Find where the given text appears and provide that cell's center as (x, y) coordinate. 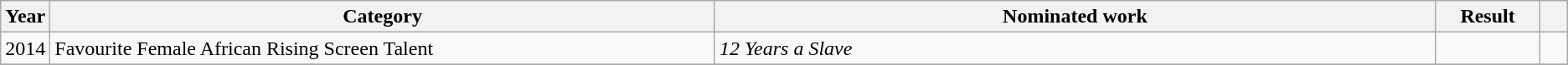
Favourite Female African Rising Screen Talent (383, 48)
12 Years a Slave (1075, 48)
Year (25, 17)
2014 (25, 48)
Result (1488, 17)
Category (383, 17)
Nominated work (1075, 17)
